From the cell containing the given text, extract its center point as [x, y] coordinate. 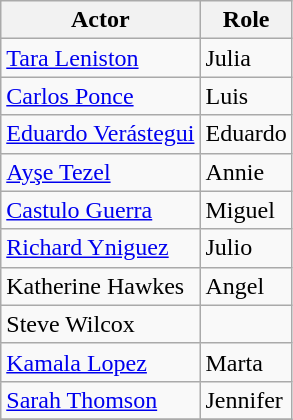
Tara Leniston [100, 58]
Julio [246, 248]
Kamala Lopez [100, 362]
Steve Wilcox [100, 324]
Julia [246, 58]
Actor [100, 20]
Jennifer [246, 400]
Eduardo Verástegui [100, 134]
Marta [246, 362]
Eduardo [246, 134]
Castulo Guerra [100, 210]
Annie [246, 172]
Luis [246, 96]
Miguel [246, 210]
Katherine Hawkes [100, 286]
Richard Yniguez [100, 248]
Sarah Thomson [100, 400]
Role [246, 20]
Ayşe Tezel [100, 172]
Angel [246, 286]
Carlos Ponce [100, 96]
